Find where the given text appears and provide that cell's center as (X, Y) coordinate. 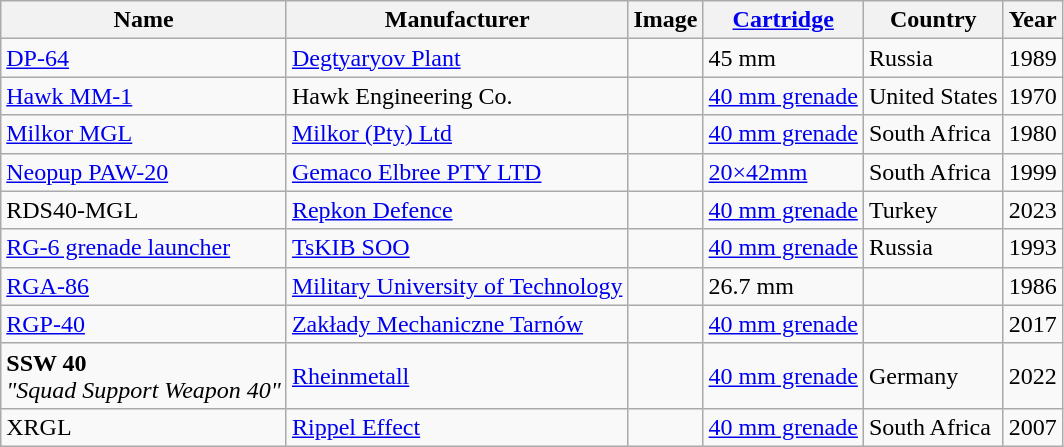
RG-6 grenade launcher (144, 248)
1993 (1032, 248)
Zakłady Mechaniczne Tarnów (457, 324)
2023 (1032, 210)
45 mm (783, 58)
2022 (1032, 376)
Military University of Technology (457, 286)
Year (1032, 20)
Hawk MM-1 (144, 96)
2017 (1032, 324)
1999 (1032, 172)
Degtyaryov Plant (457, 58)
RGA-86 (144, 286)
XRGL (144, 427)
Name (144, 20)
Rheinmetall (457, 376)
26.7 mm (783, 286)
Country (933, 20)
Repkon Defence (457, 210)
Image (666, 20)
Hawk Engineering Co. (457, 96)
Cartridge (783, 20)
1989 (1032, 58)
RDS40-MGL (144, 210)
SSW 40"Squad Support Weapon 40" (144, 376)
Milkor (Pty) Ltd (457, 134)
1986 (1032, 286)
Germany (933, 376)
1970 (1032, 96)
2007 (1032, 427)
RGP-40 (144, 324)
Manufacturer (457, 20)
Rippel Effect (457, 427)
Neopup PAW-20 (144, 172)
20×42mm (783, 172)
Milkor MGL (144, 134)
TsKIB SOO (457, 248)
Gemaco Elbree PTY LTD (457, 172)
DP-64 (144, 58)
1980 (1032, 134)
Turkey (933, 210)
United States (933, 96)
